Provide the (x, y) coordinate of the cell's center where the given text is located.  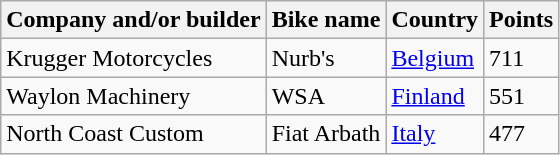
Krugger Motorcycles (134, 58)
Company and/or builder (134, 20)
551 (522, 96)
Finland (435, 96)
Italy (435, 134)
Fiat Arbath (326, 134)
WSA (326, 96)
Bike name (326, 20)
Country (435, 20)
Waylon Machinery (134, 96)
477 (522, 134)
Nurb's (326, 58)
711 (522, 58)
Belgium (435, 58)
Points (522, 20)
North Coast Custom (134, 134)
